Extract the (X, Y) coordinate from the center of the cell holding the provided text.  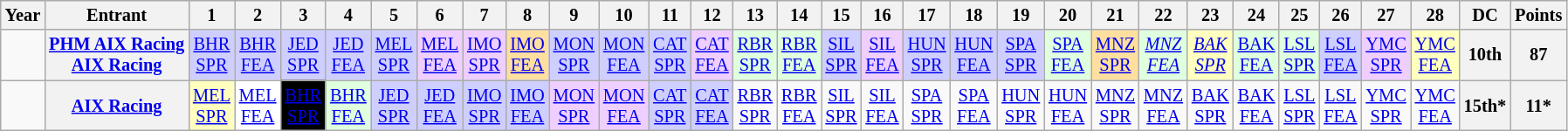
9 (574, 15)
DC (1485, 15)
16 (882, 15)
17 (927, 15)
Points (1538, 15)
11* (1538, 106)
5 (395, 15)
4 (348, 15)
20 (1068, 15)
8 (527, 15)
21 (1116, 15)
2 (258, 15)
27 (1386, 15)
3 (303, 15)
12 (712, 15)
11 (670, 15)
15th* (1485, 106)
18 (973, 15)
10 (623, 15)
15 (841, 15)
1 (211, 15)
24 (1257, 15)
25 (1299, 15)
Entrant (117, 15)
6 (440, 15)
19 (1021, 15)
13 (755, 15)
23 (1210, 15)
7 (484, 15)
Year (23, 15)
AIX Racing (117, 106)
10th (1485, 55)
22 (1163, 15)
87 (1538, 55)
PHM AIX RacingAIX Racing (117, 55)
26 (1340, 15)
14 (799, 15)
28 (1435, 15)
